Output the [x, y] coordinate of the center of the cell containing the given text.  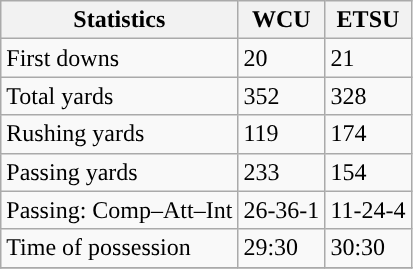
30:30 [368, 248]
154 [368, 172]
352 [282, 96]
20 [282, 58]
Total yards [120, 96]
26-36-1 [282, 210]
Statistics [120, 20]
Passing: Comp–Att–Int [120, 210]
119 [282, 134]
ETSU [368, 20]
First downs [120, 58]
29:30 [282, 248]
Passing yards [120, 172]
174 [368, 134]
11-24-4 [368, 210]
Rushing yards [120, 134]
233 [282, 172]
Time of possession [120, 248]
328 [368, 96]
WCU [282, 20]
21 [368, 58]
